Locate the cell with the specified text and output its (X, Y) center coordinate. 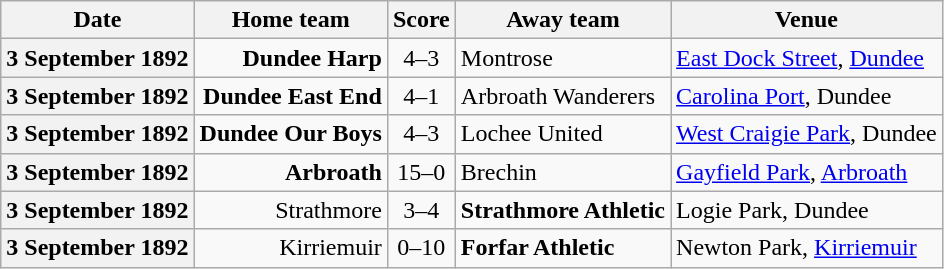
Away team (562, 20)
15–0 (421, 172)
West Craigie Park, Dundee (807, 134)
Venue (807, 20)
Lochee United (562, 134)
Score (421, 20)
Kirriemuir (290, 248)
Strathmore (290, 210)
4–1 (421, 96)
3–4 (421, 210)
Date (98, 20)
Dundee Harp (290, 58)
East Dock Street, Dundee (807, 58)
Gayfield Park, Arbroath (807, 172)
Home team (290, 20)
Strathmore Athletic (562, 210)
Brechin (562, 172)
Dundee Our Boys (290, 134)
Dundee East End (290, 96)
Carolina Port, Dundee (807, 96)
0–10 (421, 248)
Montrose (562, 58)
Arbroath Wanderers (562, 96)
Forfar Athletic (562, 248)
Newton Park, Kirriemuir (807, 248)
Logie Park, Dundee (807, 210)
Arbroath (290, 172)
